Output the [X, Y] coordinate of the center of the cell containing the given text.  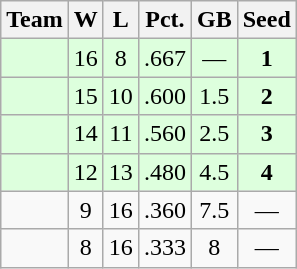
15 [86, 96]
13 [120, 172]
W [86, 20]
1.5 [214, 96]
.560 [164, 134]
Team [35, 20]
2 [266, 96]
.333 [164, 248]
2.5 [214, 134]
.480 [164, 172]
11 [120, 134]
14 [86, 134]
.600 [164, 96]
.667 [164, 58]
10 [120, 96]
3 [266, 134]
1 [266, 58]
7.5 [214, 210]
9 [86, 210]
12 [86, 172]
GB [214, 20]
4 [266, 172]
Seed [266, 20]
Pct. [164, 20]
4.5 [214, 172]
.360 [164, 210]
L [120, 20]
